Find where the given text appears and provide that cell's center as [X, Y] coordinate. 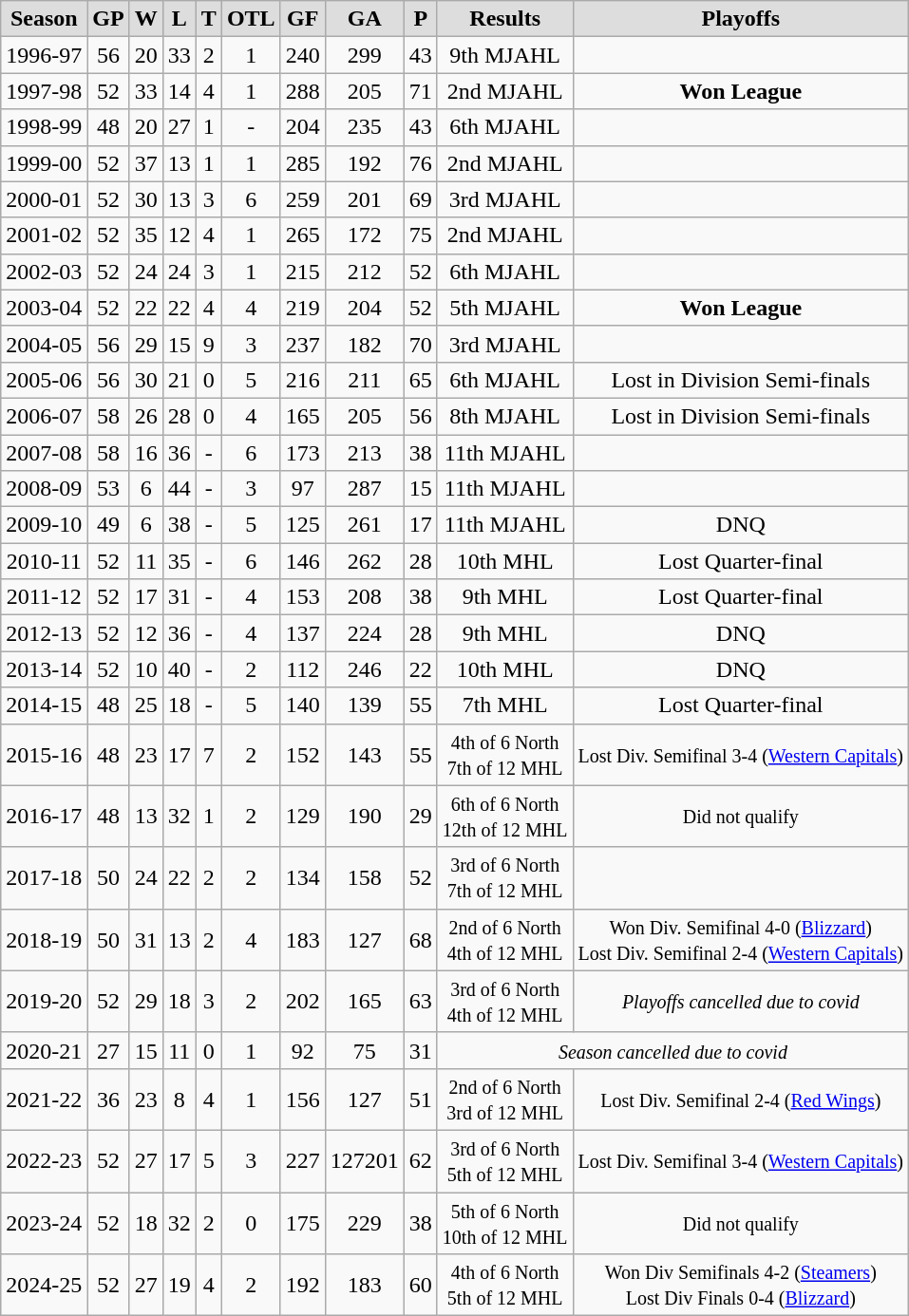
65 [420, 380]
175 [302, 1223]
224 [365, 633]
2005-06 [44, 380]
287 [365, 489]
2010-11 [44, 561]
2018-19 [44, 940]
125 [302, 525]
212 [365, 272]
201 [365, 199]
7th MHL [505, 705]
97 [302, 489]
16 [146, 453]
Season cancelled due to covid [672, 1050]
2009-10 [44, 525]
213 [365, 453]
261 [365, 525]
2002-03 [44, 272]
219 [302, 308]
265 [302, 235]
139 [365, 705]
153 [302, 597]
2nd of 6 North4th of 12 MHL [505, 940]
216 [302, 380]
5th MJAHL [505, 308]
262 [365, 561]
W [146, 19]
68 [420, 940]
92 [302, 1050]
2006-07 [44, 416]
202 [302, 1001]
2008-09 [44, 489]
26 [146, 416]
53 [108, 489]
51 [420, 1100]
299 [365, 55]
6th of 6 North12th of 12 MHL [505, 817]
182 [365, 344]
21 [179, 380]
L [179, 19]
49 [108, 525]
129 [302, 817]
2016-17 [44, 817]
2013-14 [44, 669]
69 [420, 199]
3rd of 6 North5th of 12 MHL [505, 1160]
2023-24 [44, 1223]
8th MJAHL [505, 416]
76 [420, 163]
112 [302, 669]
71 [420, 91]
2017-18 [44, 877]
172 [365, 235]
2nd of 6 North3rd of 12 MHL [505, 1100]
44 [179, 489]
P [420, 19]
25 [146, 705]
2024-25 [44, 1286]
37 [146, 163]
1996-97 [44, 55]
237 [302, 344]
2011-12 [44, 597]
Won Div Semifinals 4-2 (Steamers)Lost Div Finals 0-4 (Blizzard) [741, 1286]
288 [302, 91]
Playoffs cancelled due to covid [741, 1001]
70 [420, 344]
208 [365, 597]
19 [179, 1286]
1999-00 [44, 163]
2001-02 [44, 235]
Playoffs [741, 19]
285 [302, 163]
137 [302, 633]
240 [302, 55]
246 [365, 669]
9th MJAHL [505, 55]
190 [365, 817]
134 [302, 877]
158 [365, 877]
3rd of 6 North7th of 12 MHL [505, 877]
62 [420, 1160]
152 [302, 754]
2000-01 [44, 199]
2003-04 [44, 308]
229 [365, 1223]
2007-08 [44, 453]
14 [179, 91]
4th of 6 North5th of 12 MHL [505, 1286]
127201 [365, 1160]
GP [108, 19]
3rd of 6 North4th of 12 MHL [505, 1001]
2014-15 [44, 705]
143 [365, 754]
259 [302, 199]
1998-99 [44, 127]
2012-13 [44, 633]
4th of 6 North7th of 12 MHL [505, 754]
2022-23 [44, 1160]
1997-98 [44, 91]
2021-22 [44, 1100]
227 [302, 1160]
Results [505, 19]
2015-16 [44, 754]
215 [302, 272]
211 [365, 380]
40 [179, 669]
T [209, 19]
140 [302, 705]
5th of 6 North10th of 12 MHL [505, 1223]
235 [365, 127]
9 [209, 344]
2020-21 [44, 1050]
2004-05 [44, 344]
146 [302, 561]
156 [302, 1100]
173 [302, 453]
Season [44, 19]
7 [209, 754]
GA [365, 19]
2019-20 [44, 1001]
60 [420, 1286]
63 [420, 1001]
8 [179, 1100]
Won Div. Semifinal 4-0 (Blizzard)Lost Div. Semifinal 2-4 (Western Capitals) [741, 940]
OTL [251, 19]
GF [302, 19]
10 [146, 669]
Lost Div. Semifinal 2-4 (Red Wings) [741, 1100]
